Output the [x, y] coordinate of the center of the cell containing the given text.  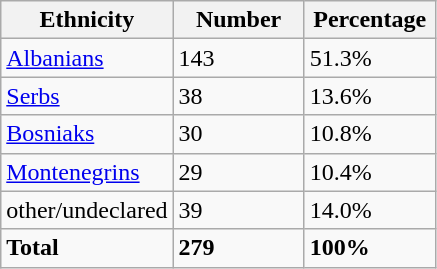
Number [238, 20]
Bosniaks [87, 134]
39 [238, 210]
Serbs [87, 96]
51.3% [370, 58]
29 [238, 172]
Montenegrins [87, 172]
14.0% [370, 210]
279 [238, 248]
30 [238, 134]
143 [238, 58]
Total [87, 248]
Percentage [370, 20]
38 [238, 96]
10.8% [370, 134]
other/undeclared [87, 210]
13.6% [370, 96]
10.4% [370, 172]
100% [370, 248]
Albanians [87, 58]
Ethnicity [87, 20]
